Extract the [x, y] coordinate from the center of the cell holding the provided text.  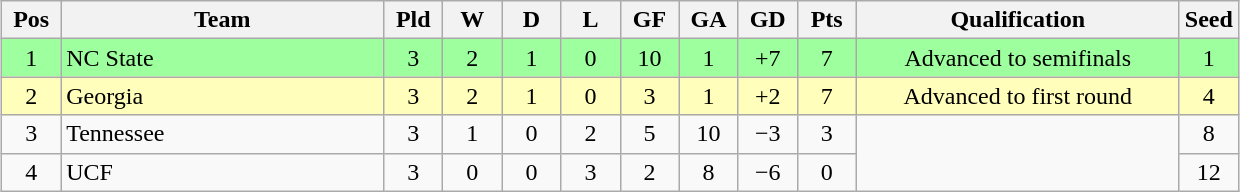
+7 [768, 58]
Pld [414, 20]
Pos [32, 20]
Pts [826, 20]
GD [768, 20]
GF [650, 20]
−6 [768, 172]
L [590, 20]
Advanced to semifinals [1018, 58]
+2 [768, 96]
W [472, 20]
NC State [222, 58]
Tennessee [222, 134]
D [532, 20]
Advanced to first round [1018, 96]
−3 [768, 134]
UCF [222, 172]
12 [1208, 172]
Seed [1208, 20]
Qualification [1018, 20]
Team [222, 20]
Georgia [222, 96]
5 [650, 134]
GA [708, 20]
